Output the [X, Y] coordinate of the center of the cell containing the given text.  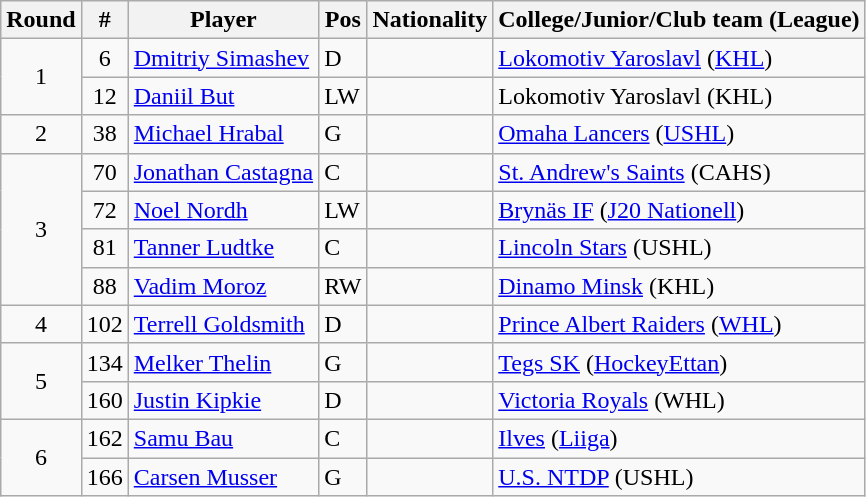
Dinamo Minsk (KHL) [679, 286]
81 [104, 248]
72 [104, 210]
160 [104, 400]
1 [41, 77]
3 [41, 229]
Vadim Moroz [223, 286]
134 [104, 362]
Omaha Lancers (USHL) [679, 134]
2 [41, 134]
Prince Albert Raiders (WHL) [679, 324]
38 [104, 134]
Tanner Ludtke [223, 248]
5 [41, 381]
Round [41, 20]
102 [104, 324]
Jonathan Castagna [223, 172]
Pos [343, 20]
Player [223, 20]
166 [104, 477]
162 [104, 438]
Melker Thelin [223, 362]
Daniil But [223, 96]
Dmitriy Simashev [223, 58]
Samu Bau [223, 438]
12 [104, 96]
St. Andrew's Saints (CAHS) [679, 172]
Carsen Musser [223, 477]
88 [104, 286]
70 [104, 172]
Michael Hrabal [223, 134]
Ilves (Liiga) [679, 438]
Lincoln Stars (USHL) [679, 248]
Brynäs IF (J20 Nationell) [679, 210]
4 [41, 324]
U.S. NTDP (USHL) [679, 477]
Victoria Royals (WHL) [679, 400]
RW [343, 286]
Justin Kipkie [223, 400]
College/Junior/Club team (League) [679, 20]
# [104, 20]
Nationality [430, 20]
Tegs SK (HockeyEttan) [679, 362]
Terrell Goldsmith [223, 324]
Noel Nordh [223, 210]
